Identify which cell holds the provided text, then report its (X, Y) central coordinate. 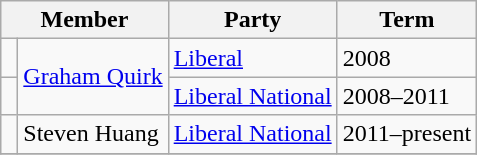
Graham Quirk (93, 77)
Term (406, 20)
2011–present (406, 134)
Member (84, 20)
2008 (406, 58)
Party (252, 20)
Steven Huang (93, 134)
2008–2011 (406, 96)
Liberal (252, 58)
